Locate the cell with the specified text and output its (X, Y) center coordinate. 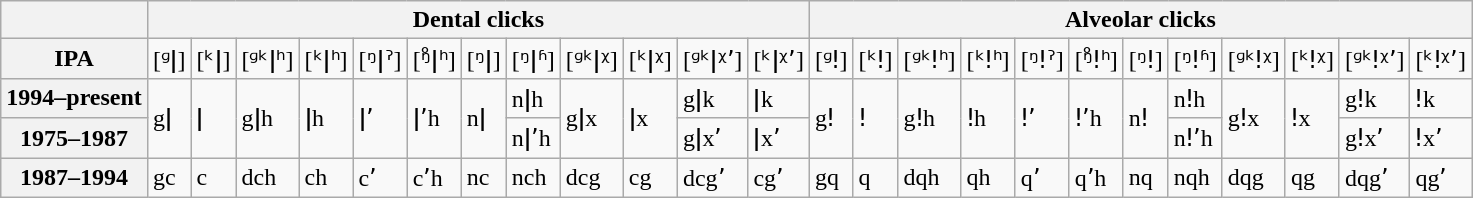
dqg (1254, 178)
nc (484, 178)
ch (326, 178)
ǃk (1441, 98)
gǀh (268, 118)
ǀk (779, 98)
ǃx (1312, 118)
1994–present (74, 98)
gǃxʼ (1374, 138)
gc (169, 178)
nǀ (484, 118)
IPA (74, 59)
[ᶢᵏǀᵡʼ] (712, 59)
[ᵑǀ] (484, 59)
nǀh (533, 98)
gǀx (592, 118)
qgʼ (1441, 178)
cgʼ (779, 178)
[ᶢᵏǀᵡ] (592, 59)
nqh (1195, 178)
ǀh (326, 118)
[ᵏǃʰ] (988, 59)
qh (988, 178)
[ᵏǀᵡʼ] (779, 59)
nǃ (1146, 118)
[ᵑǃ] (1146, 59)
ǀʼ (380, 118)
ǃxʼ (1441, 138)
gǃh (930, 118)
[ᶢᵏǃᵡ] (1254, 59)
[ᶢᵏǃʰ] (930, 59)
gǀ (169, 118)
[ᵑ̊ǃʰ] (1096, 59)
ǃ (876, 118)
q (876, 178)
gǃx (1254, 118)
[ᵏǀʰ] (326, 59)
Alveolar clicks (1140, 20)
dqh (930, 178)
[ᵑǃˀ] (1042, 59)
ǀx (650, 118)
[ᶢᵏǃᵡʼ] (1374, 59)
cʼh (434, 178)
[ᵑ̊ǀʰ] (434, 59)
ǀ (214, 118)
qʼ (1042, 178)
[ᵏǃᵡʼ] (1441, 59)
[ᶢǃ] (831, 59)
[ᵑǃʱ] (1195, 59)
[ᵏǀ] (214, 59)
nǀʼh (533, 138)
nǃh (1195, 98)
gǀxʼ (712, 138)
ǃh (988, 118)
[ᵑǀʱ] (533, 59)
nq (1146, 178)
[ᵑǀˀ] (380, 59)
ǀxʼ (779, 138)
gq (831, 178)
Dental clicks (478, 20)
gǃk (1374, 98)
ǃʼh (1096, 118)
dqgʼ (1374, 178)
[ᶢᵏǀʰ] (268, 59)
1975–1987 (74, 138)
[ᵏǀᵡ] (650, 59)
[ᵏǃ] (876, 59)
1987–1994 (74, 178)
[ᵏǃᵡ] (1312, 59)
[ᶢǀ] (169, 59)
gǀk (712, 98)
qg (1312, 178)
cʼ (380, 178)
dcg (592, 178)
qʼh (1096, 178)
cg (650, 178)
ǃʼ (1042, 118)
dch (268, 178)
nch (533, 178)
dcgʼ (712, 178)
c (214, 178)
ǀʼh (434, 118)
nǃʼh (1195, 138)
gǃ (831, 118)
